Find where the given text appears and provide that cell's center as [X, Y] coordinate. 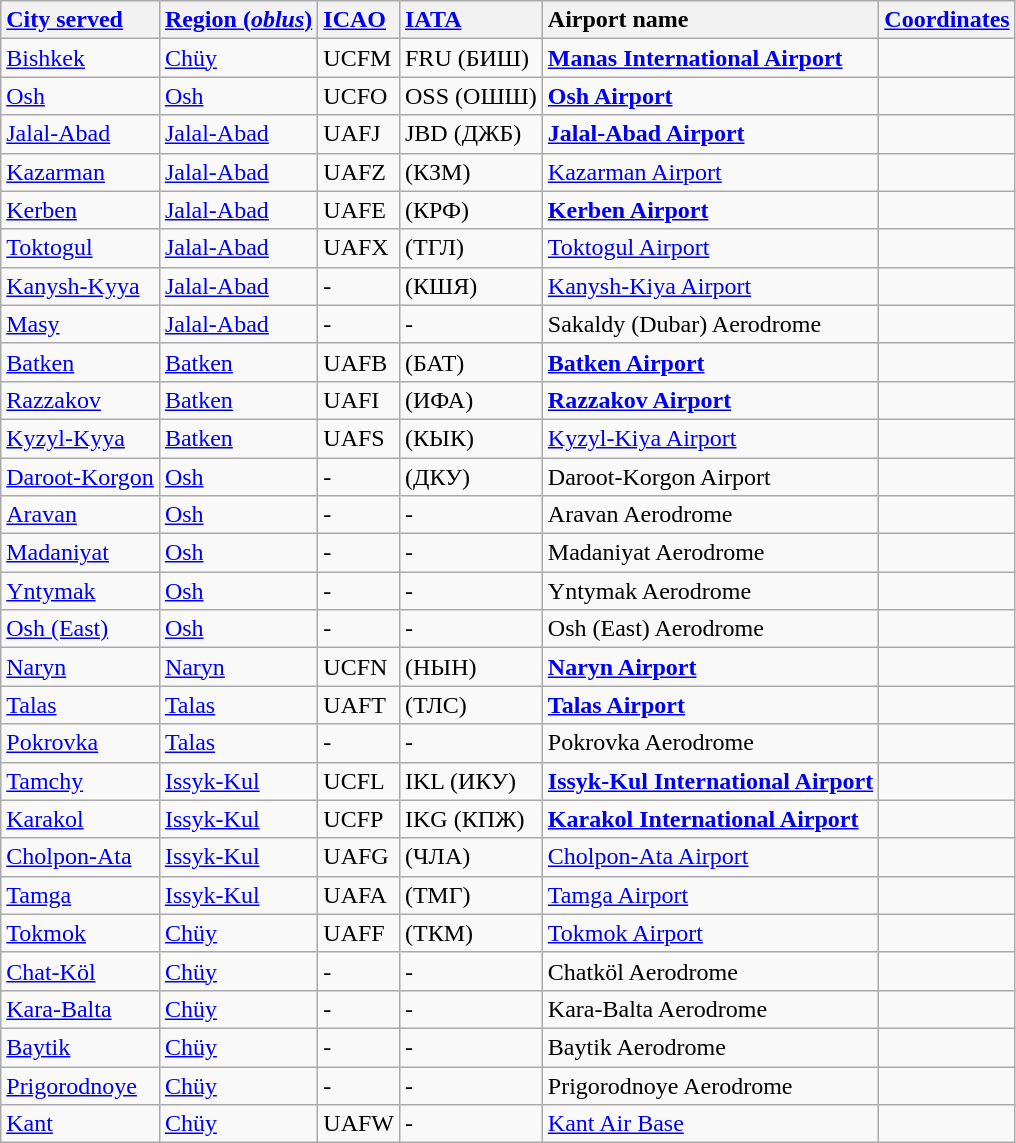
(ИФА) [470, 400]
OSS (ОШШ) [470, 96]
UAFW [359, 1124]
ICAO [359, 20]
UAFX [359, 248]
Kara-Balta [80, 1009]
Kerben [80, 210]
Cholpon-Ata Airport [710, 857]
Tokmok [80, 933]
Pokrovka Aerodrome [710, 743]
Prigorodnoye Aerodrome [710, 1085]
(ТКМ) [470, 933]
UCFM [359, 58]
Tamga [80, 895]
FRU (БИШ) [470, 58]
Yntymak Aerodrome [710, 591]
Tamga Airport [710, 895]
Aravan Aerodrome [710, 515]
Kyzyl-Kyya [80, 438]
Airport name [710, 20]
UAFA [359, 895]
Kanysh-Kiya Airport [710, 286]
Madaniyat Aerodrome [710, 553]
Osh (East) [80, 629]
IKL (ИКУ) [470, 781]
Bishkek [80, 58]
Prigorodnoye [80, 1085]
(КЫК) [470, 438]
Baytik Aerodrome [710, 1047]
Masy [80, 324]
Razzakov [80, 400]
(КШЯ) [470, 286]
(ТГЛ) [470, 248]
(ТЛС) [470, 705]
UAFZ [359, 172]
JBD (ДЖБ) [470, 134]
Toktogul [80, 248]
UAFJ [359, 134]
Karakol International Airport [710, 819]
Kerben Airport [710, 210]
Tamchy [80, 781]
Kyzyl-Kiya Airport [710, 438]
UAFS [359, 438]
Baytik [80, 1047]
Kara-Balta Aerodrome [710, 1009]
Aravan [80, 515]
UAFT [359, 705]
Naryn Airport [710, 667]
Toktogul Airport [710, 248]
UCFN [359, 667]
Manas International Airport [710, 58]
Kazarman Airport [710, 172]
UAFB [359, 362]
UAFG [359, 857]
Cholpon-Ata [80, 857]
Osh Airport [710, 96]
City served [80, 20]
UAFF [359, 933]
Karakol [80, 819]
Tokmok Airport [710, 933]
UAFI [359, 400]
UCFO [359, 96]
Kant [80, 1124]
Yntymak [80, 591]
Chat-Köl [80, 971]
UCFL [359, 781]
(ДКУ) [470, 477]
Kazarman [80, 172]
(БАТ) [470, 362]
Pokrovka [80, 743]
Talas Airport [710, 705]
Daroot-Korgon Airport [710, 477]
Kant Air Base [710, 1124]
Batken Airport [710, 362]
Kanysh-Kyya [80, 286]
(КРФ) [470, 210]
(ТМГ) [470, 895]
Issyk-Kul International Airport [710, 781]
IATA [470, 20]
UCFP [359, 819]
Madaniyat [80, 553]
IKG (КПЖ) [470, 819]
(ЧЛА) [470, 857]
Coordinates [947, 20]
Osh (East) Aerodrome [710, 629]
(КЗМ) [470, 172]
(НЫН) [470, 667]
UAFE [359, 210]
Daroot-Korgon [80, 477]
Sakaldy (Dubar) Aerodrome [710, 324]
Jalal-Abad Airport [710, 134]
Razzakov Airport [710, 400]
Region (oblus) [238, 20]
Chatköl Aerodrome [710, 971]
